Output the [X, Y] coordinate of the center of the cell containing the given text.  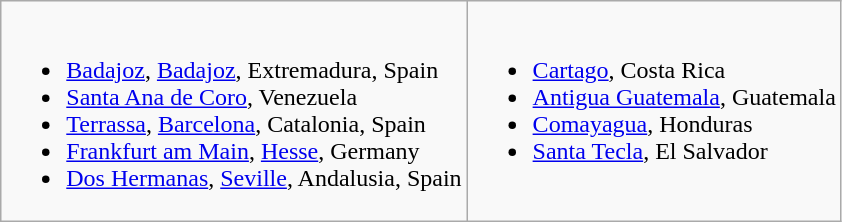
Cartago, Costa Rica Antigua Guatemala, Guatemala Comayagua, Honduras Santa Tecla, El Salvador [654, 112]
